Find where the given text appears and provide that cell's center as (X, Y) coordinate. 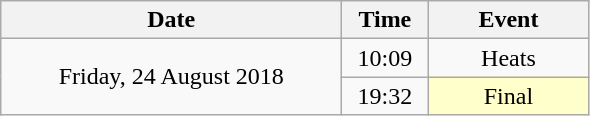
Heats (508, 58)
Event (508, 20)
Final (508, 96)
Date (172, 20)
10:09 (385, 58)
19:32 (385, 96)
Friday, 24 August 2018 (172, 77)
Time (385, 20)
